Capture the cell that displays the provided text and extract its [x, y] central coordinate. 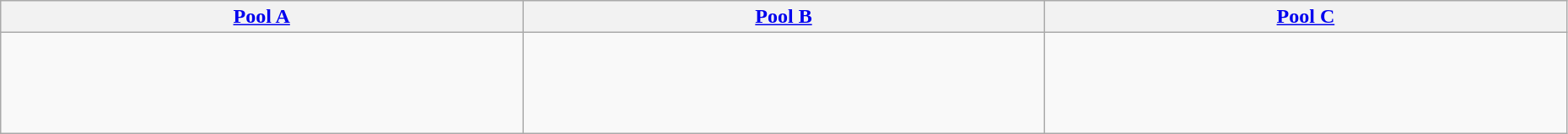
Pool A [261, 17]
Pool B [784, 17]
Pool C [1306, 17]
